Return [X, Y] of the center of cell containing provided text 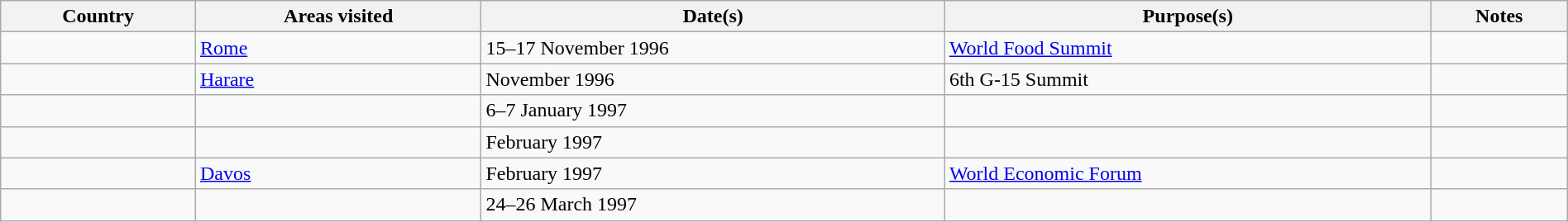
15–17 November 1996 [713, 48]
6–7 January 1997 [713, 111]
Notes [1499, 17]
World Economic Forum [1188, 173]
Purpose(s) [1188, 17]
Rome [338, 48]
Date(s) [713, 17]
Harare [338, 79]
Country [98, 17]
Areas visited [338, 17]
World Food Summit [1188, 48]
6th G-15 Summit [1188, 79]
Davos [338, 173]
24–26 March 1997 [713, 205]
November 1996 [713, 79]
